For the text-containing cell, return its midpoint in [X, Y] coordinate format. 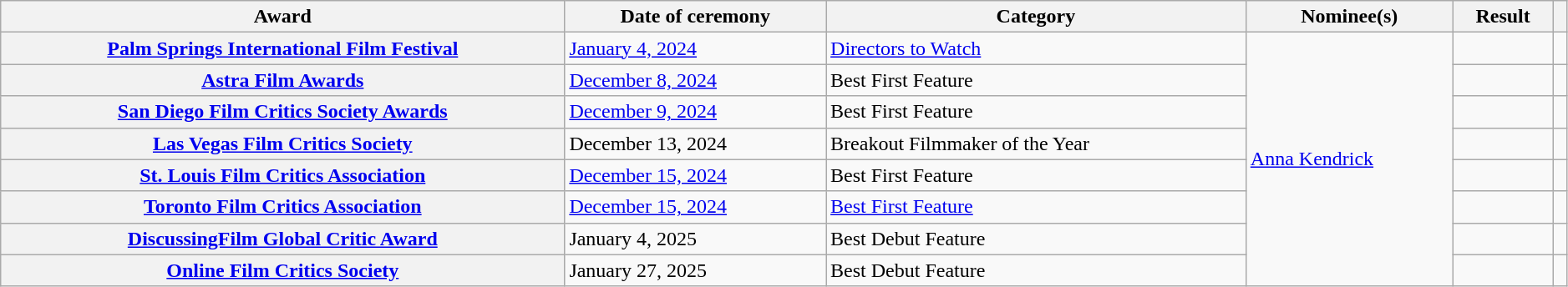
January 4, 2025 [695, 239]
December 9, 2024 [695, 112]
Palm Springs International Film Festival [282, 48]
DiscussingFilm Global Critic Award [282, 239]
January 27, 2025 [695, 270]
Anna Kendrick [1349, 159]
Category [1036, 17]
Award [282, 17]
Online Film Critics Society [282, 270]
Las Vegas Film Critics Society [282, 143]
San Diego Film Critics Society Awards [282, 112]
Date of ceremony [695, 17]
December 13, 2024 [695, 143]
Astra Film Awards [282, 80]
January 4, 2024 [695, 48]
Toronto Film Critics Association [282, 207]
Result [1503, 17]
St. Louis Film Critics Association [282, 175]
December 8, 2024 [695, 80]
Directors to Watch [1036, 48]
Nominee(s) [1349, 17]
Breakout Filmmaker of the Year [1036, 143]
